For the text-containing cell, return its midpoint in (X, Y) coordinate format. 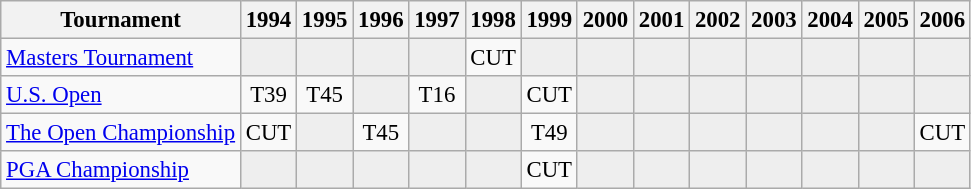
T39 (268, 95)
1997 (437, 20)
U.S. Open (121, 95)
2005 (886, 20)
Masters Tournament (121, 58)
1995 (325, 20)
T16 (437, 95)
Tournament (121, 20)
1998 (493, 20)
1999 (549, 20)
T49 (549, 133)
1994 (268, 20)
2001 (661, 20)
The Open Championship (121, 133)
2003 (774, 20)
2006 (942, 20)
2000 (605, 20)
1996 (381, 20)
2004 (830, 20)
PGA Championship (121, 170)
2002 (718, 20)
